Pinpoint the cell where the given text exists, returning its [x, y] midpoint coordinate. 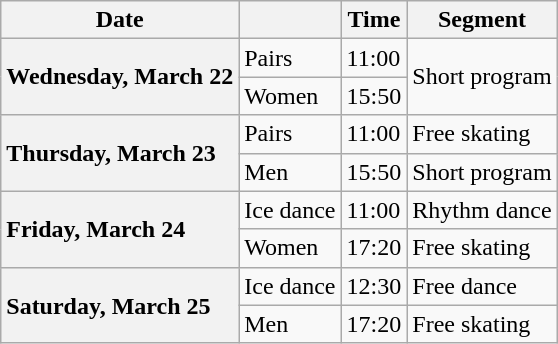
Rhythm dance [482, 210]
Thursday, March 23 [120, 153]
Saturday, March 25 [120, 305]
Date [120, 20]
Wednesday, March 22 [120, 77]
Time [374, 20]
12:30 [374, 286]
Friday, March 24 [120, 229]
Segment [482, 20]
Free dance [482, 286]
